Extract the (x, y) coordinate from the center of the cell holding the provided text.  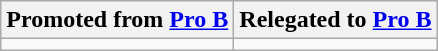
Promoted from Pro B (118, 20)
Relegated to Pro B (336, 20)
